Find where the given text appears and provide that cell's center as [X, Y] coordinate. 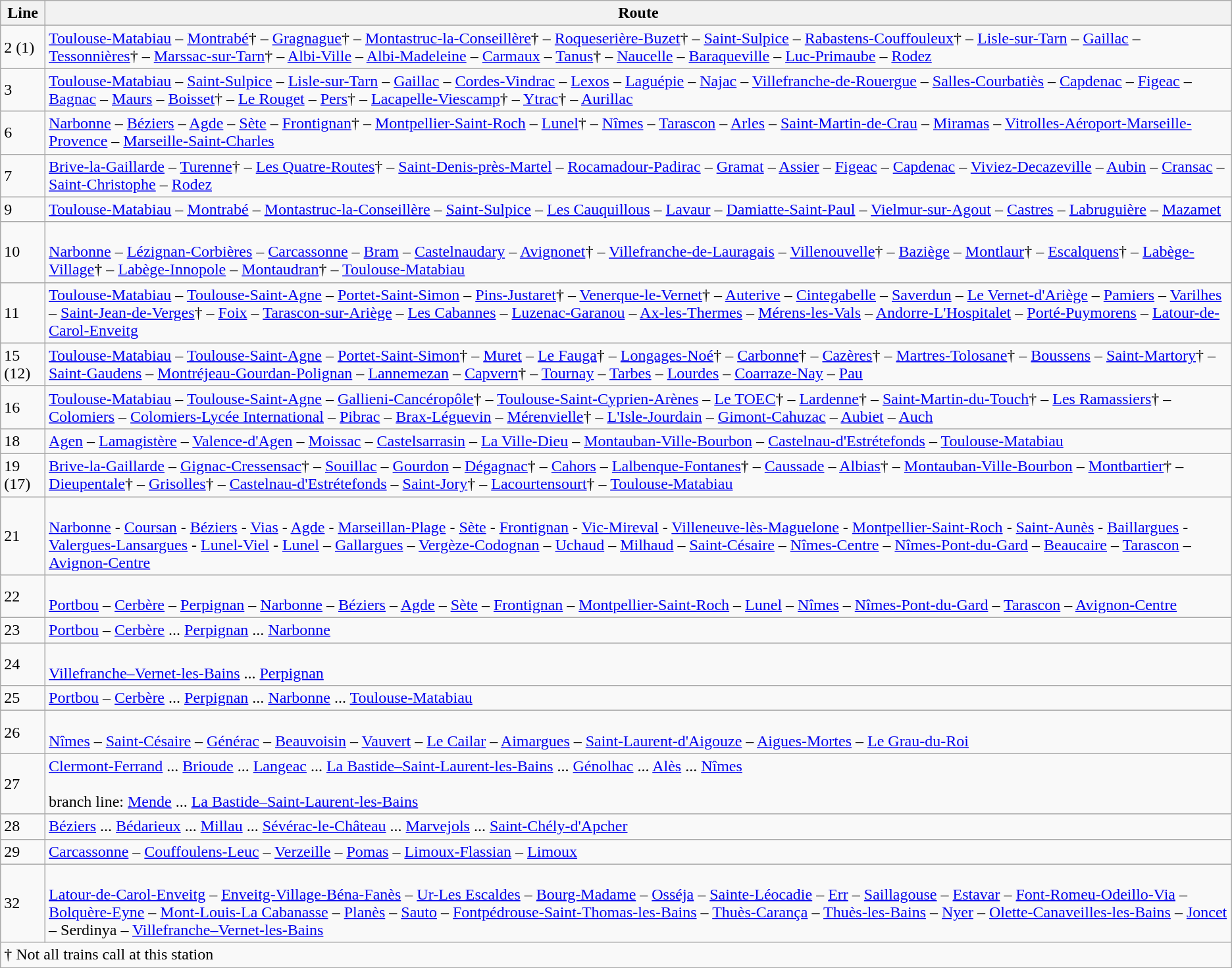
† Not all trains call at this station [616, 955]
28 [23, 827]
Villefranche–Vernet-les-Bains ... Perpignan [638, 665]
32 [23, 903]
9 [23, 209]
15 (12) [23, 365]
2 (1) [23, 47]
Carcassonne – Couffoulens-Leuc – Verzeille – Pomas – Limoux-Flassian – Limoux [638, 852]
Route [638, 13]
22 [23, 596]
26 [23, 732]
Portbou – Cerbère ... Perpignan ... Narbonne [638, 630]
Line [23, 13]
23 [23, 630]
3 [23, 89]
18 [23, 441]
29 [23, 852]
7 [23, 175]
Nîmes – Saint-Césaire – Générac – Beauvoisin – Vauvert – Le Cailar – Aimargues – Saint-Laurent-d'Aigouze – Aigues-Mortes – Le Grau-du-Roi [638, 732]
10 [23, 252]
6 [23, 133]
24 [23, 665]
Portbou – Cerbère ... Perpignan ... Narbonne ... Toulouse-Matabiau [638, 698]
19 (17) [23, 475]
16 [23, 407]
11 [23, 313]
25 [23, 698]
27 [23, 784]
21 [23, 536]
Béziers ... Bédarieux ... Millau ... Sévérac-le-Château ... Marvejols ... Saint-Chély-d'Apcher [638, 827]
